Extract the [x, y] coordinate from the center of the cell holding the provided text.  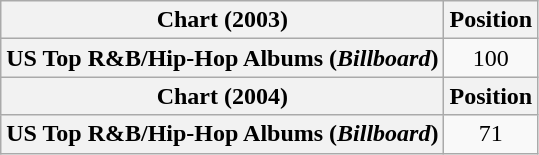
71 [491, 134]
Chart (2003) [222, 20]
100 [491, 58]
Chart (2004) [222, 96]
